Detect which cell encompasses the target text, then output its (X, Y) center coordinate. 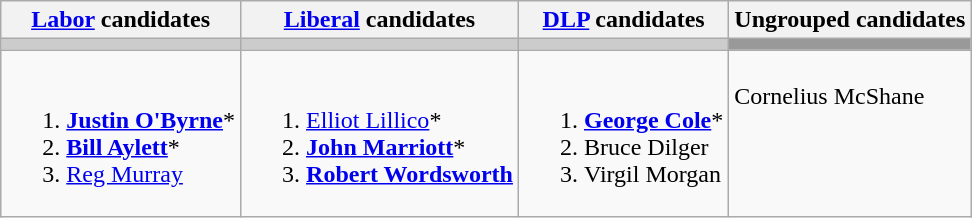
Ungrouped candidates (850, 20)
Liberal candidates (380, 20)
Justin O'Byrne*Bill Aylett*Reg Murray (121, 134)
Labor candidates (121, 20)
George Cole*Bruce DilgerVirgil Morgan (623, 134)
DLP candidates (623, 20)
Cornelius McShane (850, 134)
Elliot Lillico*John Marriott*Robert Wordsworth (380, 134)
